Locate the cell with the specified text and output its (X, Y) center coordinate. 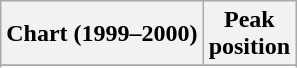
Chart (1999–2000) (102, 34)
Peakposition (249, 34)
